Return (X, Y) of the center of cell containing provided text 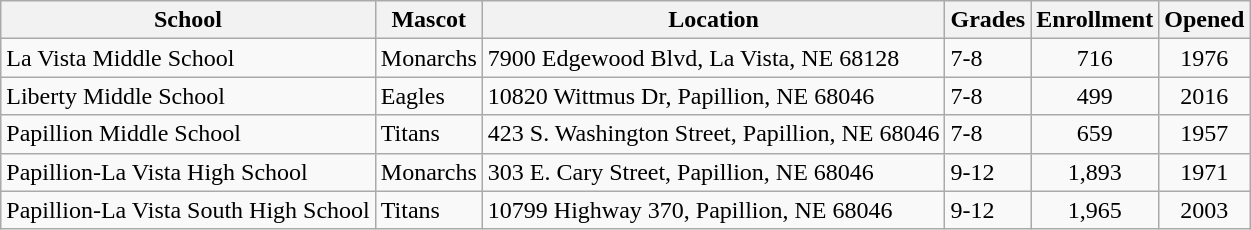
1971 (1204, 172)
10799 Highway 370, Papillion, NE 68046 (714, 210)
Enrollment (1095, 20)
Mascot (428, 20)
7900 Edgewood Blvd, La Vista, NE 68128 (714, 58)
716 (1095, 58)
School (188, 20)
423 S. Washington Street, Papillion, NE 68046 (714, 134)
1,893 (1095, 172)
Grades (988, 20)
Liberty Middle School (188, 96)
1957 (1204, 134)
659 (1095, 134)
Opened (1204, 20)
Papillion-La Vista South High School (188, 210)
1976 (1204, 58)
1,965 (1095, 210)
2003 (1204, 210)
La Vista Middle School (188, 58)
Papillion-La Vista High School (188, 172)
Eagles (428, 96)
Papillion Middle School (188, 134)
2016 (1204, 96)
10820 Wittmus Dr, Papillion, NE 68046 (714, 96)
303 E. Cary Street, Papillion, NE 68046 (714, 172)
499 (1095, 96)
Location (714, 20)
